Extract the [x, y] coordinate from the center of the cell holding the provided text.  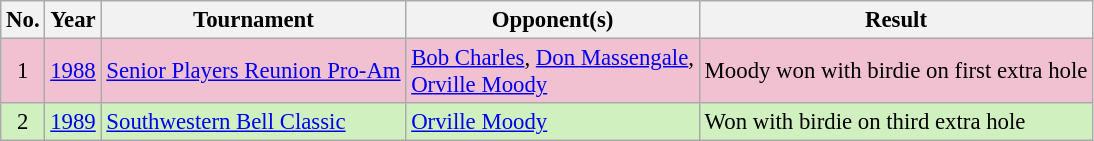
Southwestern Bell Classic [254, 122]
Bob Charles, Don Massengale, Orville Moody [552, 72]
1989 [73, 122]
Moody won with birdie on first extra hole [896, 72]
Orville Moody [552, 122]
Tournament [254, 20]
Opponent(s) [552, 20]
No. [23, 20]
Result [896, 20]
2 [23, 122]
Won with birdie on third extra hole [896, 122]
1 [23, 72]
1988 [73, 72]
Year [73, 20]
Senior Players Reunion Pro-Am [254, 72]
